Identify which cell holds the provided text, then report its [x, y] central coordinate. 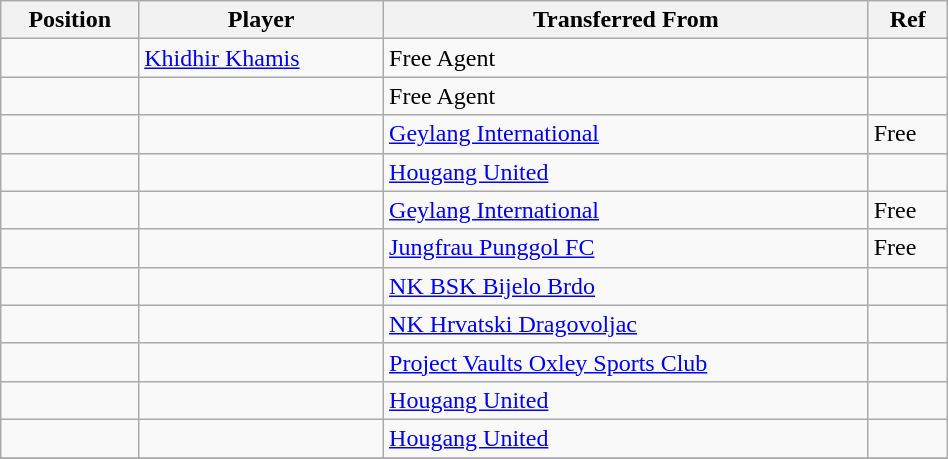
Jungfrau Punggol FC [626, 248]
Player [262, 20]
NK Hrvatski Dragovoljac [626, 324]
Ref [908, 20]
Transferred From [626, 20]
Project Vaults Oxley Sports Club [626, 362]
Position [70, 20]
NK BSK Bijelo Brdo [626, 286]
Khidhir Khamis [262, 58]
